Return the (X, Y) coordinate for the center point of the cell that contains the specified text.  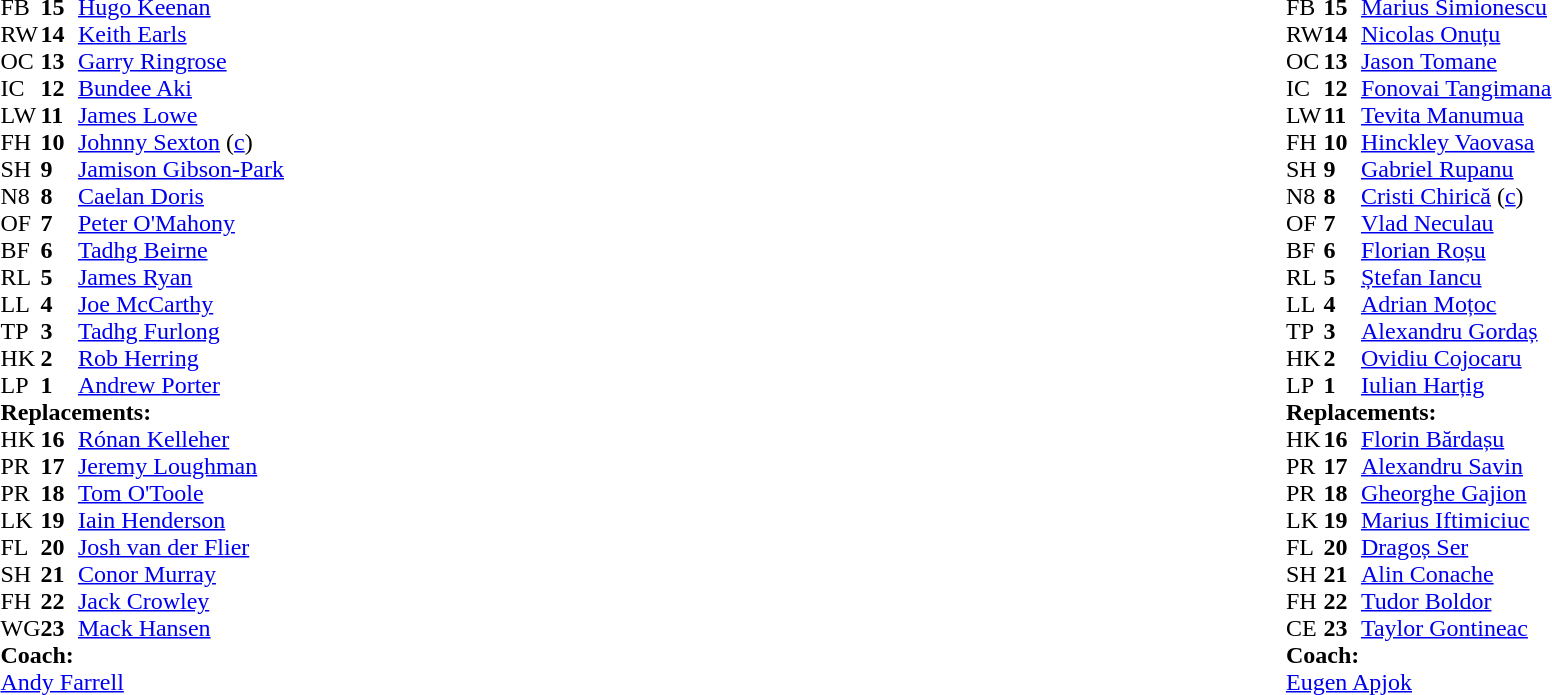
Mack Hansen (181, 628)
Jack Crowley (181, 602)
Andy Farrell (142, 682)
Taylor Gontineac (1456, 628)
Hinckley Vaovasa (1456, 142)
Gheorghe Gajion (1456, 494)
Johnny Sexton (c) (181, 142)
Eugen Apjok (1419, 682)
Joe McCarthy (181, 304)
Dragoș Ser (1456, 548)
Florian Roșu (1456, 250)
Andrew Porter (181, 386)
Jeremy Loughman (181, 466)
Josh van der Flier (181, 548)
Caelan Doris (181, 196)
Tom O'Toole (181, 494)
WG (20, 628)
Alin Conache (1456, 574)
Marius Iftimiciuc (1456, 520)
Keith Earls (181, 34)
Ștefan Iancu (1456, 278)
Fonovai Tangimana (1456, 88)
Iulian Harțig (1456, 386)
Florin Bărdașu (1456, 440)
Tadhg Beirne (181, 250)
Tadhg Furlong (181, 332)
James Ryan (181, 278)
Jamison Gibson-Park (181, 170)
Vlad Neculau (1456, 224)
Garry Ringrose (181, 62)
Ovidiu Cojocaru (1456, 358)
Alexandru Gordaș (1456, 332)
James Lowe (181, 116)
Iain Henderson (181, 520)
Alexandru Savin (1456, 466)
Conor Murray (181, 574)
Bundee Aki (181, 88)
Gabriel Rupanu (1456, 170)
Rónan Kelleher (181, 440)
Jason Tomane (1456, 62)
Tevita Manumua (1456, 116)
Cristi Chirică (c) (1456, 196)
Rob Herring (181, 358)
Nicolas Onuțu (1456, 34)
CE (1305, 628)
Adrian Moțoc (1456, 304)
Peter O'Mahony (181, 224)
Tudor Boldor (1456, 602)
